Detect which cell encompasses the target text, then output its [X, Y] center coordinate. 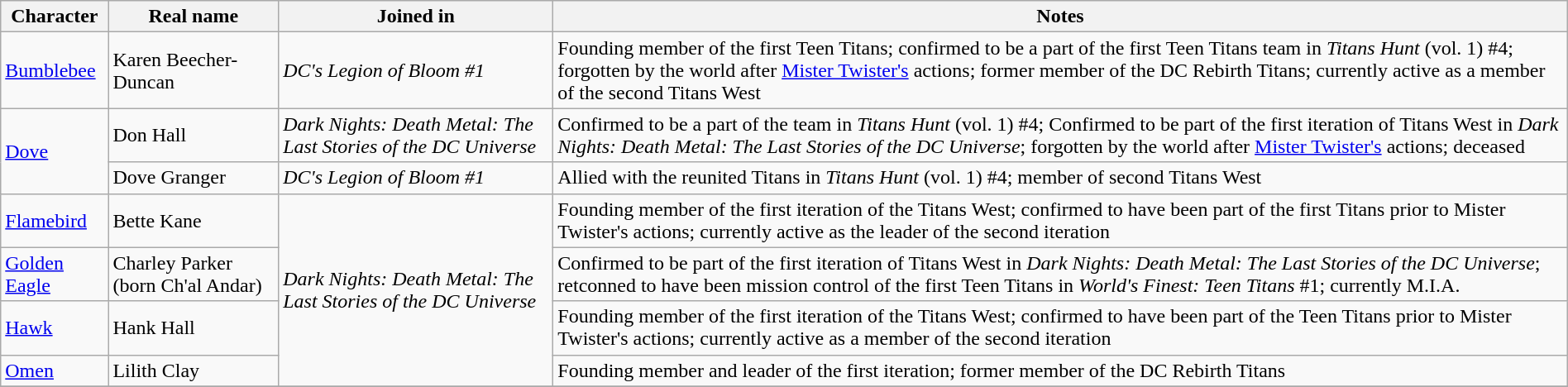
Founding member and leader of the first iteration; former member of the DC Rebirth Titans [1060, 370]
Allied with the reunited Titans in Titans Hunt (vol. 1) #4; member of second Titans West [1060, 178]
Golden Eagle [55, 275]
Dove [55, 150]
Lilith Clay [194, 370]
Dove Granger [194, 178]
Hawk [55, 327]
Flamebird [55, 220]
Omen [55, 370]
Karen Beecher-Duncan [194, 70]
Bette Kane [194, 220]
Joined in [416, 17]
Real name [194, 17]
Character [55, 17]
Don Hall [194, 136]
Charley Parker (born Ch'al Andar) [194, 275]
Bumblebee [55, 70]
Hank Hall [194, 327]
Notes [1060, 17]
